Capture the cell that displays the provided text and extract its (X, Y) central coordinate. 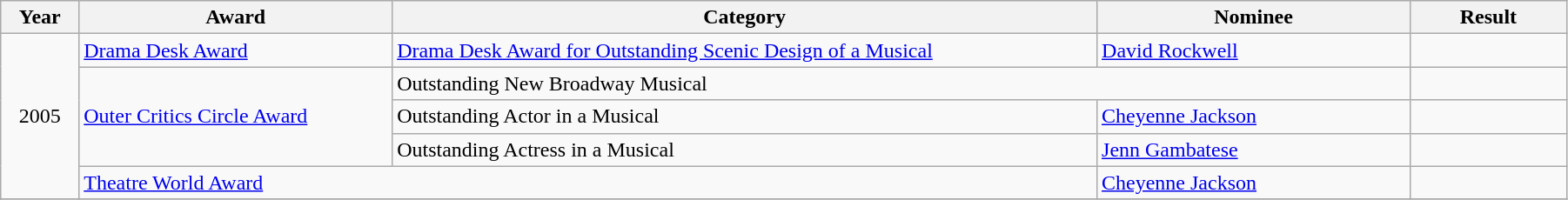
Outstanding New Broadway Musical (901, 83)
Year (40, 17)
Award (236, 17)
Drama Desk Award for Outstanding Scenic Design of a Musical (745, 50)
Outstanding Actor in a Musical (745, 117)
Jenn Gambatese (1254, 150)
Outstanding Actress in a Musical (745, 150)
Nominee (1254, 17)
2005 (40, 117)
Drama Desk Award (236, 50)
Result (1488, 17)
Theatre World Award (588, 183)
David Rockwell (1254, 50)
Outer Critics Circle Award (236, 117)
Category (745, 17)
